Capture the cell that displays the provided text and extract its (x, y) central coordinate. 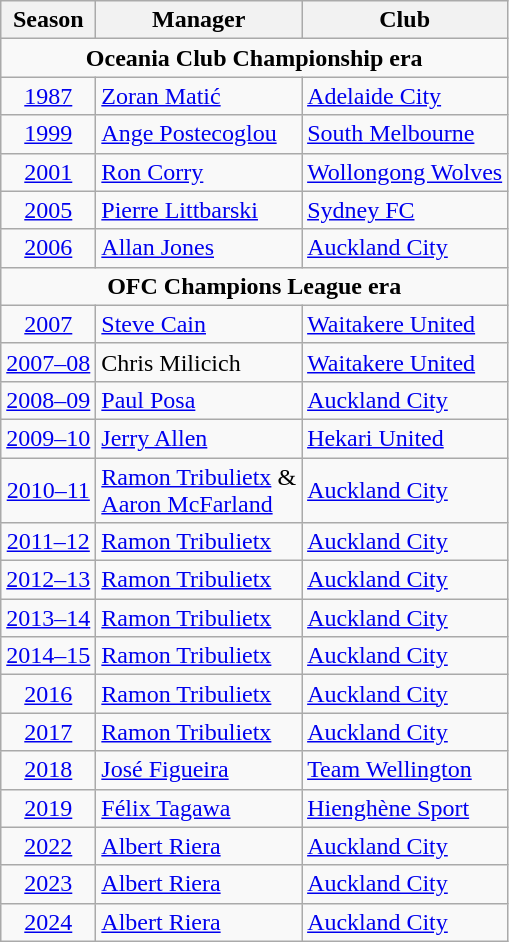
Allan Jones (199, 248)
Pierre Littbarski (199, 210)
Wollongong Wolves (405, 172)
Zoran Matić (199, 96)
South Melbourne (405, 134)
Adelaide City (405, 96)
2022 (48, 846)
2006 (48, 248)
Paul Posa (199, 400)
Hienghène Sport (405, 808)
1999 (48, 134)
2023 (48, 884)
José Figueira (199, 770)
2024 (48, 922)
2018 (48, 770)
Ron Corry (199, 172)
Hekari United (405, 438)
2005 (48, 210)
Team Wellington (405, 770)
Chris Milicich (199, 362)
2001 (48, 172)
2010–11 (48, 490)
2012–13 (48, 580)
Oceania Club Championship era (254, 58)
2019 (48, 808)
2009–10 (48, 438)
2016 (48, 694)
2008–09 (48, 400)
1987 (48, 96)
Ramon Tribulietx & Aaron McFarland (199, 490)
OFC Champions League era (254, 286)
2011–12 (48, 542)
Sydney FC (405, 210)
Season (48, 20)
Félix Tagawa (199, 808)
Manager (199, 20)
Steve Cain (199, 324)
Jerry Allen (199, 438)
2014–15 (48, 656)
2013–14 (48, 618)
Club (405, 20)
Ange Postecoglou (199, 134)
2007–08 (48, 362)
2007 (48, 324)
2017 (48, 732)
